Return [x, y] of the center of cell containing provided text 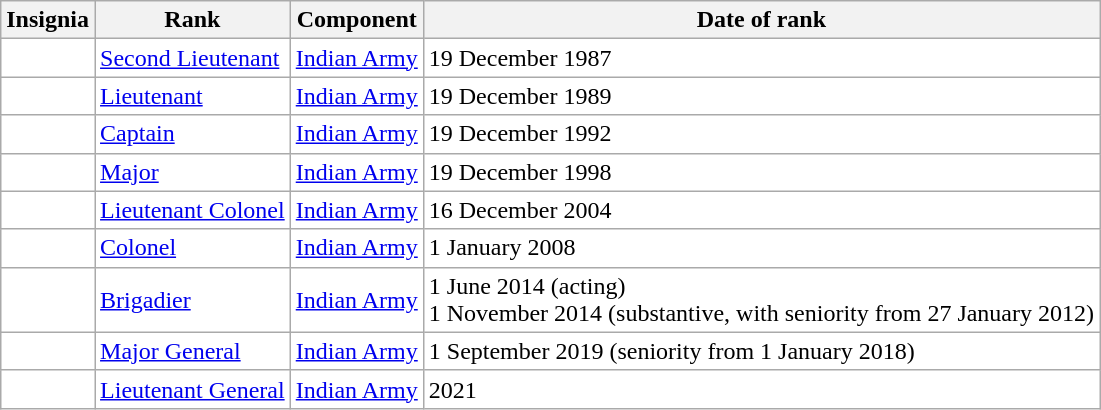
16 December 2004 [761, 210]
Brigadier [193, 300]
Lieutenant Colonel [193, 210]
Captain [193, 134]
Colonel [193, 248]
Major General [193, 351]
Component [356, 20]
Insignia [48, 20]
2021 [761, 389]
Lieutenant [193, 96]
1 June 2014 (acting)1 November 2014 (substantive, with seniority from 27 January 2012) [761, 300]
Date of rank [761, 20]
Major [193, 172]
19 December 1992 [761, 134]
Second Lieutenant [193, 58]
Lieutenant General [193, 389]
1 September 2019 (seniority from 1 January 2018) [761, 351]
1 January 2008 [761, 248]
19 December 1987 [761, 58]
Rank [193, 20]
19 December 1998 [761, 172]
19 December 1989 [761, 96]
